Extract the [x, y] coordinate from the center of the cell holding the provided text.  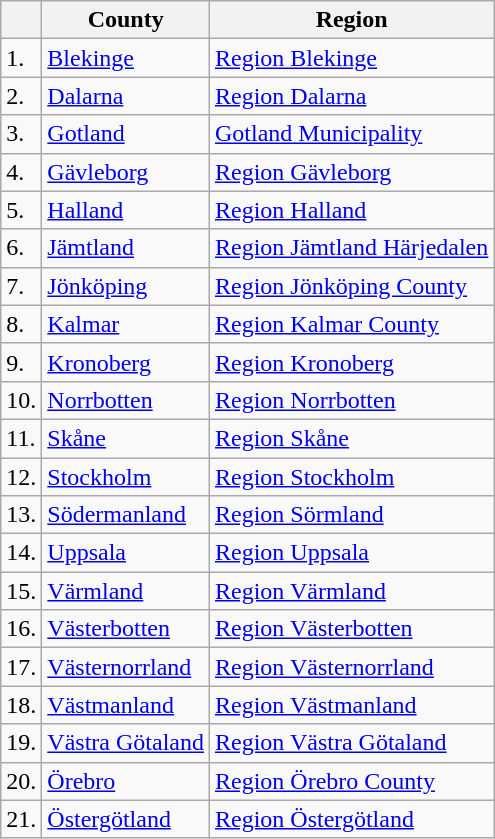
Örebro [126, 781]
Region Uppsala [351, 553]
Region Blekinge [351, 58]
Stockholm [126, 477]
Region Jämtland Härjedalen [351, 248]
20. [22, 781]
Skåne [126, 438]
7. [22, 286]
Östergötland [126, 819]
13. [22, 515]
Halland [126, 210]
11. [22, 438]
Region Gävleborg [351, 172]
Region Jönköping County [351, 286]
Uppsala [126, 553]
Region Västra Götaland [351, 743]
Region Sörmland [351, 515]
Region Västernorrland [351, 667]
1. [22, 58]
14. [22, 553]
17. [22, 667]
Region Skåne [351, 438]
Region Halland [351, 210]
Västernorrland [126, 667]
16. [22, 629]
8. [22, 324]
18. [22, 705]
4. [22, 172]
Gotland Municipality [351, 134]
Region Norrbotten [351, 400]
19. [22, 743]
Gävleborg [126, 172]
Norrbotten [126, 400]
10. [22, 400]
9. [22, 362]
Dalarna [126, 96]
Region Västmanland [351, 705]
Region Östergötland [351, 819]
Västmanland [126, 705]
6. [22, 248]
Region Kronoberg [351, 362]
Södermanland [126, 515]
Gotland [126, 134]
15. [22, 591]
5. [22, 210]
3. [22, 134]
12. [22, 477]
Kronoberg [126, 362]
Region Västerbotten [351, 629]
County [126, 20]
Kalmar [126, 324]
Värmland [126, 591]
21. [22, 819]
Region Kalmar County [351, 324]
Jämtland [126, 248]
Region Dalarna [351, 96]
Blekinge [126, 58]
Region Värmland [351, 591]
Jönköping [126, 286]
Region Örebro County [351, 781]
Region [351, 20]
Region Stockholm [351, 477]
Västra Götaland [126, 743]
Västerbotten [126, 629]
2. [22, 96]
